Return the (X, Y) coordinate for the center point of the cell that contains the specified text.  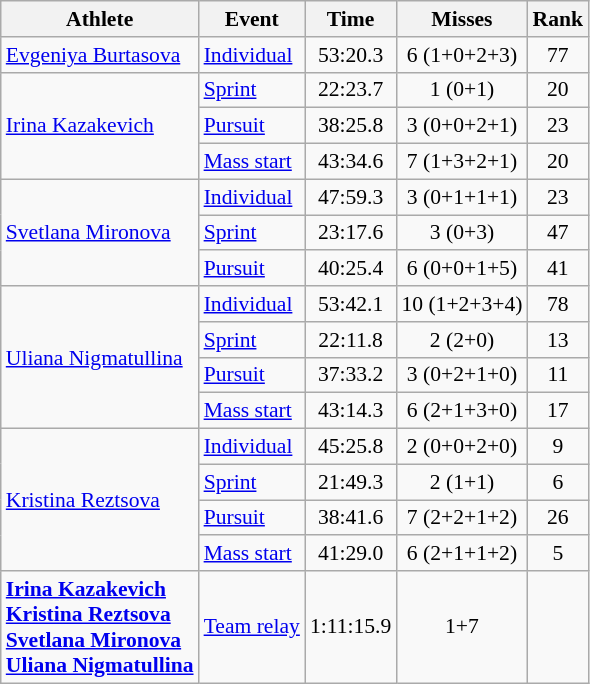
3 (0+1+1+1) (462, 197)
7 (1+3+2+1) (462, 162)
13 (558, 340)
22:11.8 (350, 340)
26 (558, 518)
2 (2+0) (462, 340)
Evgeniya Burtasova (100, 55)
17 (558, 411)
7 (2+2+1+2) (462, 518)
41:29.0 (350, 554)
47 (558, 233)
10 (1+2+3+4) (462, 304)
Time (350, 19)
1+7 (462, 627)
23:17.6 (350, 233)
5 (558, 554)
3 (0+3) (462, 233)
43:34.6 (350, 162)
Uliana Nigmatullina (100, 357)
53:42.1 (350, 304)
Event (252, 19)
40:25.4 (350, 269)
6 (558, 482)
6 (2+1+3+0) (462, 411)
53:20.3 (350, 55)
9 (558, 447)
3 (0+2+1+0) (462, 375)
Irina Kazakevich (100, 126)
21:49.3 (350, 482)
47:59.3 (350, 197)
22:23.7 (350, 90)
1:11:15.9 (350, 627)
6 (2+1+1+2) (462, 554)
38:25.8 (350, 126)
38:41.6 (350, 518)
6 (1+0+2+3) (462, 55)
Rank (558, 19)
3 (0+0+2+1) (462, 126)
2 (1+1) (462, 482)
78 (558, 304)
2 (0+0+2+0) (462, 447)
Misses (462, 19)
Svetlana Mironova (100, 232)
11 (558, 375)
Athlete (100, 19)
Kristina Reztsova (100, 500)
77 (558, 55)
43:14.3 (350, 411)
Irina KazakevichKristina ReztsovaSvetlana MironovaUliana Nigmatullina (100, 627)
Team relay (252, 627)
45:25.8 (350, 447)
6 (0+0+1+5) (462, 269)
37:33.2 (350, 375)
1 (0+1) (462, 90)
41 (558, 269)
